Locate the cell with the specified text and output its [x, y] center coordinate. 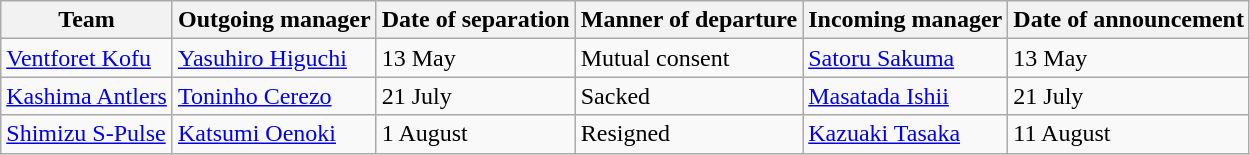
Sacked [688, 96]
Outgoing manager [274, 20]
Masatada Ishii [906, 96]
Team [87, 20]
Resigned [688, 134]
Date of separation [476, 20]
Satoru Sakuma [906, 58]
Incoming manager [906, 20]
Date of announcement [1129, 20]
Kazuaki Tasaka [906, 134]
Mutual consent [688, 58]
Katsumi Oenoki [274, 134]
11 August [1129, 134]
Ventforet Kofu [87, 58]
Shimizu S-Pulse [87, 134]
Toninho Cerezo [274, 96]
Kashima Antlers [87, 96]
1 August [476, 134]
Yasuhiro Higuchi [274, 58]
Manner of departure [688, 20]
